Extract the (x, y) coordinate from the center of the cell holding the provided text.  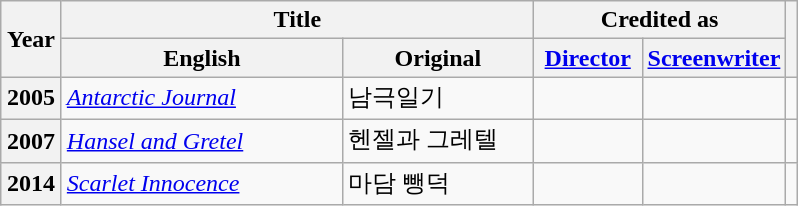
Scarlet Innocence (202, 184)
2005 (32, 98)
Year (32, 39)
Original (438, 58)
Antarctic Journal (202, 98)
English (202, 58)
Screenwriter (714, 58)
2007 (32, 140)
Hansel and Gretel (202, 140)
헨젤과 그레텔 (438, 140)
남극일기 (438, 98)
마담 뺑덕 (438, 184)
2014 (32, 184)
Title (297, 20)
Director (588, 58)
Credited as (659, 20)
